Pinpoint the cell where the given text exists, returning its [X, Y] midpoint coordinate. 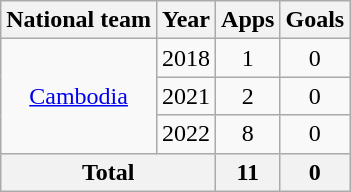
National team [79, 20]
2021 [186, 96]
Total [108, 172]
2 [248, 96]
Cambodia [79, 96]
Goals [315, 20]
2022 [186, 134]
11 [248, 172]
Year [186, 20]
8 [248, 134]
1 [248, 58]
Apps [248, 20]
2018 [186, 58]
